Extract the [x, y] coordinate from the center of the cell holding the provided text.  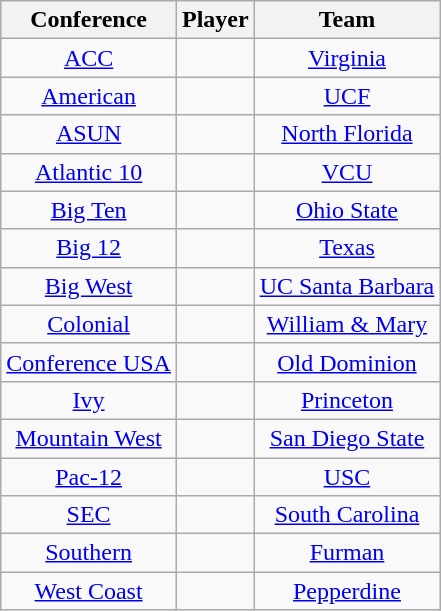
SEC [89, 515]
Furman [347, 553]
Texas [347, 248]
Conference [89, 20]
Conference USA [89, 362]
VCU [347, 172]
Big West [89, 286]
North Florida [347, 134]
Old Dominion [347, 362]
Princeton [347, 400]
Ivy [89, 400]
William & Mary [347, 324]
Virginia [347, 58]
South Carolina [347, 515]
Mountain West [89, 438]
Atlantic 10 [89, 172]
ACC [89, 58]
Big Ten [89, 210]
Pepperdine [347, 591]
Pac-12 [89, 477]
San Diego State [347, 438]
UCF [347, 96]
West Coast [89, 591]
Team [347, 20]
Big 12 [89, 248]
USC [347, 477]
Colonial [89, 324]
UC Santa Barbara [347, 286]
ASUN [89, 134]
Ohio State [347, 210]
Player [215, 20]
Southern [89, 553]
American [89, 96]
